Detect which cell encompasses the target text, then output its [x, y] center coordinate. 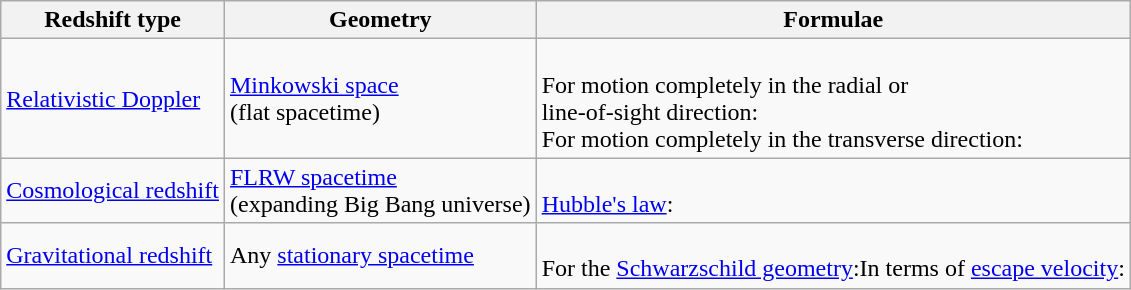
For motion completely in the radial orline-of-sight direction: For motion completely in the transverse direction: [833, 98]
Formulae [833, 20]
Geometry [380, 20]
Any stationary spacetime [380, 256]
For the Schwarzschild geometry:In terms of escape velocity: [833, 256]
Cosmological redshift [113, 190]
Minkowski space(flat spacetime) [380, 98]
Gravitational redshift [113, 256]
FLRW spacetime(expanding Big Bang universe) [380, 190]
Redshift type [113, 20]
Hubble's law: [833, 190]
Relativistic Doppler [113, 98]
